Scan for the cell matching the given text and deliver its (X, Y) coordinate at center. 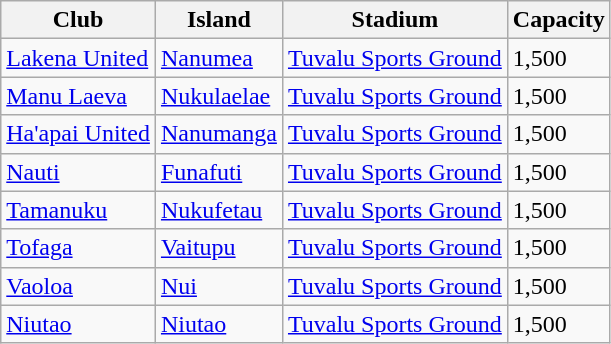
Manu Laeva (78, 96)
Vaoloa (78, 286)
Stadium (394, 20)
Nanumea (218, 58)
Capacity (558, 20)
Tamanuku (78, 210)
Island (218, 20)
Funafuti (218, 172)
Nui (218, 286)
Nukulaelae (218, 96)
Nauti (78, 172)
Ha'apai United (78, 134)
Lakena United (78, 58)
Vaitupu (218, 248)
Tofaga (78, 248)
Club (78, 20)
Nukufetau (218, 210)
Nanumanga (218, 134)
